Return the (x, y) coordinate for the center point of the cell that contains the specified text.  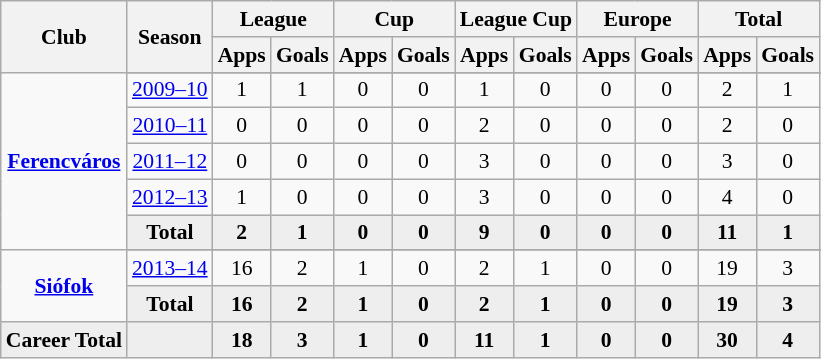
2011–12 (170, 162)
Club (64, 36)
League (274, 19)
2010–11 (170, 126)
Siófok (64, 286)
League Cup (516, 19)
Ferencváros (64, 161)
9 (484, 233)
Europe (638, 19)
2013–14 (170, 269)
2012–13 (170, 197)
Cup (394, 19)
30 (727, 340)
2009–10 (170, 90)
Career Total (64, 340)
Season (170, 36)
18 (242, 340)
